Locate the cell with the specified text and output its (x, y) center coordinate. 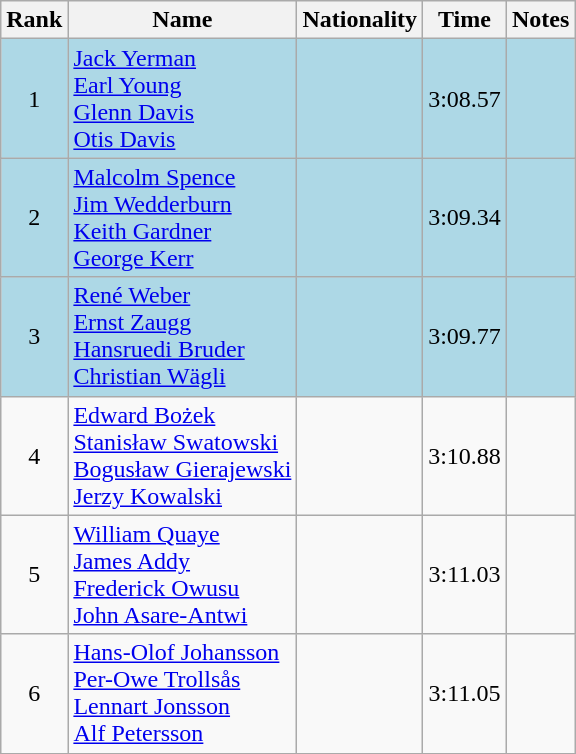
3:10.88 (465, 456)
1 (34, 98)
3:11.03 (465, 574)
René WeberErnst ZauggHansruedi BruderChristian Wägli (182, 336)
3:11.05 (465, 694)
3 (34, 336)
Rank (34, 20)
5 (34, 574)
Name (182, 20)
3:09.34 (465, 218)
3:08.57 (465, 98)
Hans-Olof JohanssonPer-Owe TrollsåsLennart JonssonAlf Petersson (182, 694)
Nationality (360, 20)
Notes (540, 20)
2 (34, 218)
Malcolm SpenceJim WedderburnKeith GardnerGeorge Kerr (182, 218)
3:09.77 (465, 336)
Edward BożekStanisław SwatowskiBogusław GierajewskiJerzy Kowalski (182, 456)
4 (34, 456)
6 (34, 694)
Jack YermanEarl YoungGlenn DavisOtis Davis (182, 98)
Time (465, 20)
William QuayeJames AddyFrederick OwusuJohn Asare-Antwi (182, 574)
